Locate the cell with the specified text and output its [X, Y] center coordinate. 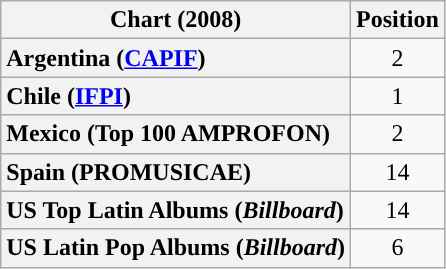
6 [398, 248]
Mexico (Top 100 AMPROFON) [176, 134]
Argentina (CAPIF) [176, 58]
Position [398, 20]
US Latin Pop Albums (Billboard) [176, 248]
Spain (PROMUSICAE) [176, 172]
Chart (2008) [176, 20]
Chile (IFPI) [176, 96]
US Top Latin Albums (Billboard) [176, 210]
1 [398, 96]
